Locate the cell with the specified text and output its (X, Y) center coordinate. 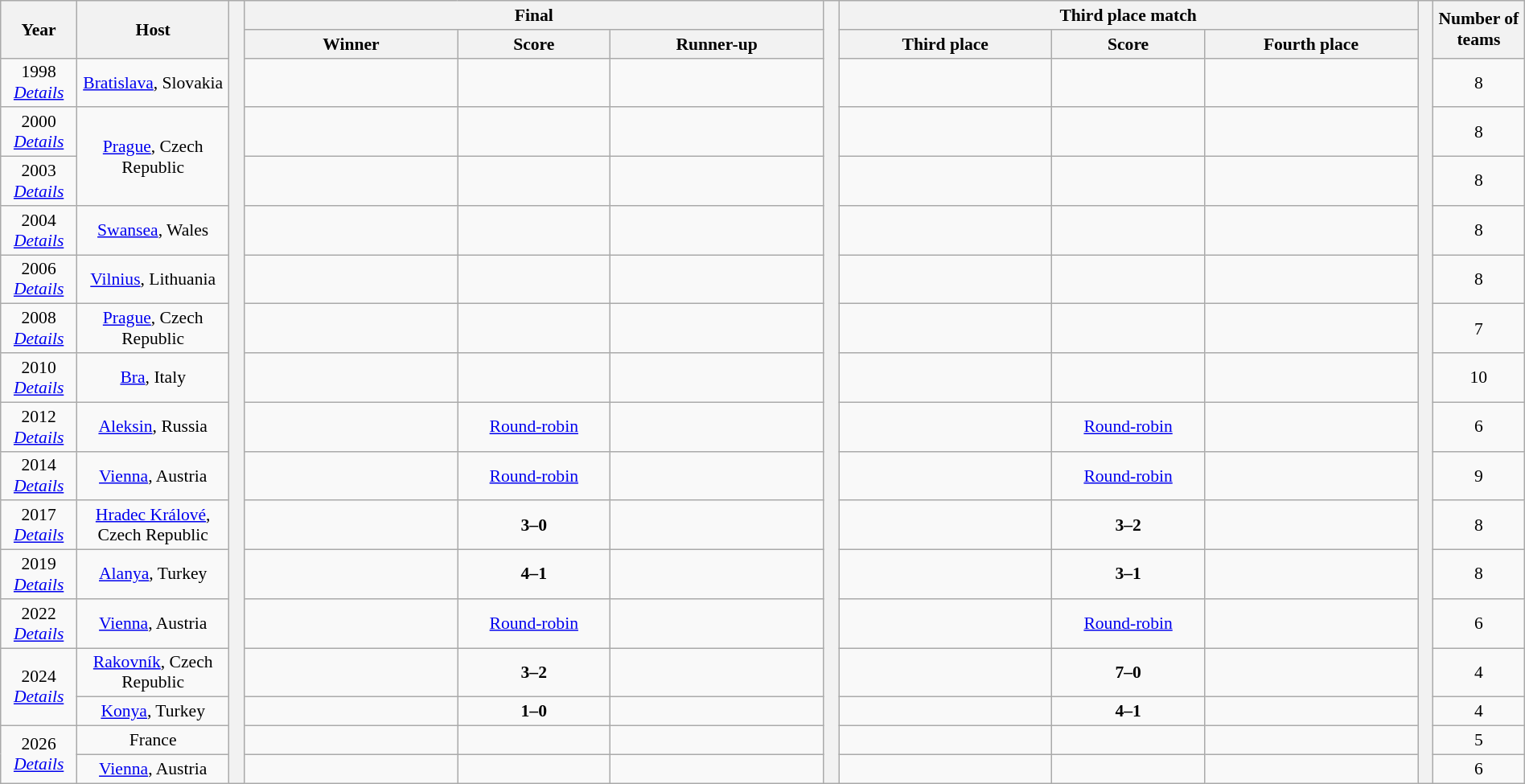
Alanya, Turkey (153, 574)
Fourth place (1311, 44)
10 (1478, 378)
2012Details (39, 426)
9 (1478, 476)
Runner-up (717, 44)
2026Details (39, 754)
France (153, 741)
5 (1478, 741)
2004Details (39, 230)
2019Details (39, 574)
Bratislava, Slovakia (153, 82)
7 (1478, 328)
2000Details (39, 132)
Final (534, 15)
2022Details (39, 624)
Bra, Italy (153, 378)
Vilnius, Lithuania (153, 280)
Aleksin, Russia (153, 426)
1–0 (534, 712)
Winner (351, 44)
Year (39, 29)
1998Details (39, 82)
2017Details (39, 526)
Hradec Králové, Czech Republic (153, 526)
Swansea, Wales (153, 230)
Host (153, 29)
2014Details (39, 476)
Number of teams (1478, 29)
2003Details (39, 182)
2006Details (39, 280)
Konya, Turkey (153, 712)
3–1 (1128, 574)
Rakovník, Czech Republic (153, 672)
Third place match (1128, 15)
2010Details (39, 378)
2024Details (39, 687)
Third place (946, 44)
2008Details (39, 328)
3–0 (534, 526)
7–0 (1128, 672)
